Determine the [x, y] coordinate at the center of the cell enclosing the given text.  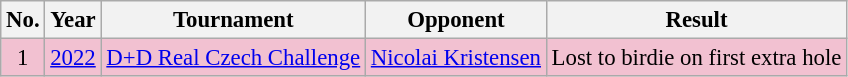
Lost to birdie on first extra hole [696, 58]
Opponent [456, 20]
1 [23, 58]
No. [23, 20]
Result [696, 20]
Tournament [233, 20]
Nicolai Kristensen [456, 58]
Year [73, 20]
D+D Real Czech Challenge [233, 58]
2022 [73, 58]
